From the cell containing the given text, extract its center point as [X, Y] coordinate. 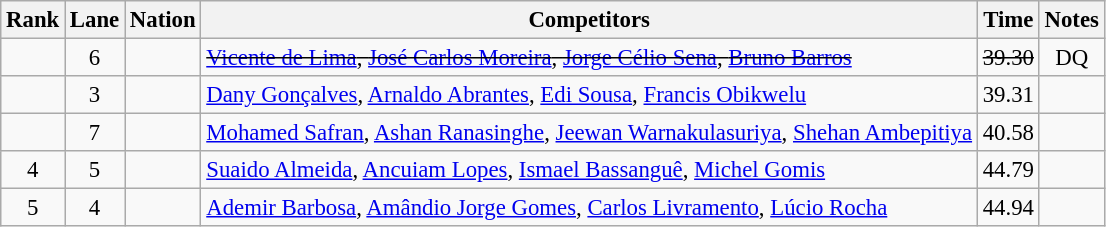
Nation [163, 20]
7 [95, 133]
Dany Gonçalves, Arnaldo Abrantes, Edi Sousa, Francis Obikwelu [589, 95]
Lane [95, 20]
Mohamed Safran, Ashan Ranasinghe, Jeewan Warnakulasuriya, Shehan Ambepitiya [589, 133]
Notes [1072, 20]
Competitors [589, 20]
Suaido Almeida, Ancuiam Lopes, Ismael Bassanguê, Michel Gomis [589, 170]
6 [95, 58]
Rank [33, 20]
Vicente de Lima, José Carlos Moreira, Jorge Célio Sena, Bruno Barros [589, 58]
DQ [1072, 58]
Time [1008, 20]
44.94 [1008, 208]
40.58 [1008, 133]
3 [95, 95]
39.31 [1008, 95]
39.30 [1008, 58]
44.79 [1008, 170]
Ademir Barbosa, Amândio Jorge Gomes, Carlos Livramento, Lúcio Rocha [589, 208]
